Output the (X, Y) coordinate of the center of the cell containing the given text.  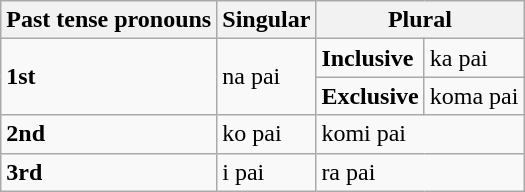
na pai (266, 77)
i pai (266, 172)
1st (109, 77)
2nd (109, 134)
komi pai (420, 134)
Inclusive (370, 58)
ra pai (420, 172)
ka pai (474, 58)
Plural (420, 20)
Exclusive (370, 96)
3rd (109, 172)
ko pai (266, 134)
Singular (266, 20)
koma pai (474, 96)
Past tense pronouns (109, 20)
